Identify which cell holds the provided text, then report its (X, Y) central coordinate. 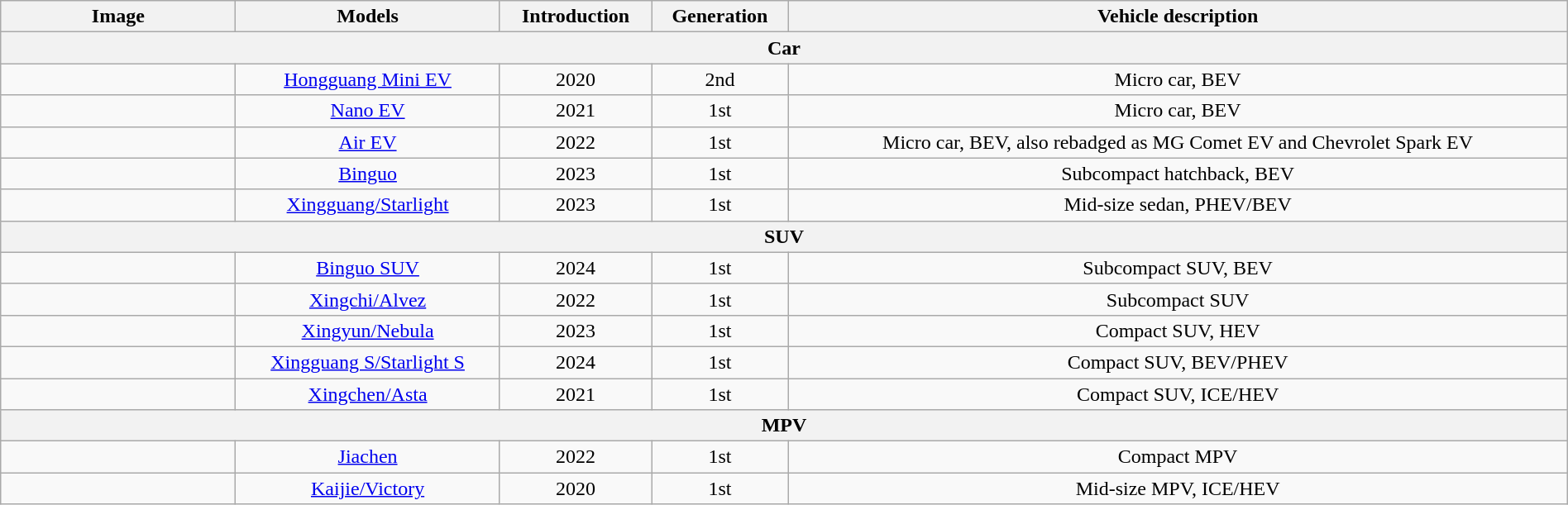
Car (784, 48)
Xingyun/Nebula (367, 331)
SUV (784, 236)
MPV (784, 426)
Micro car, BEV, also rebadged as MG Comet EV and Chevrolet Spark EV (1178, 142)
Mid-size sedan, PHEV/BEV (1178, 205)
Binguo SUV (367, 268)
Compact SUV, BEV/PHEV (1178, 362)
Vehicle description (1178, 17)
Introduction (576, 17)
Xingchen/Asta (367, 394)
Subcompact hatchback, BEV (1178, 174)
Subcompact SUV, BEV (1178, 268)
Mid-size MPV, ICE/HEV (1178, 488)
Air EV (367, 142)
Binguo (367, 174)
Models (367, 17)
Jiachen (367, 457)
Kaijie/Victory (367, 488)
Nano EV (367, 111)
Hongguang Mini EV (367, 79)
2nd (719, 79)
Generation (719, 17)
Xingguang S/Starlight S (367, 362)
Subcompact SUV (1178, 299)
Compact MPV (1178, 457)
Compact SUV, HEV (1178, 331)
Xingguang/Starlight (367, 205)
Xingchi/Alvez (367, 299)
Compact SUV, ICE/HEV (1178, 394)
Image (118, 17)
